Identify which cell holds the provided text, then report its [x, y] central coordinate. 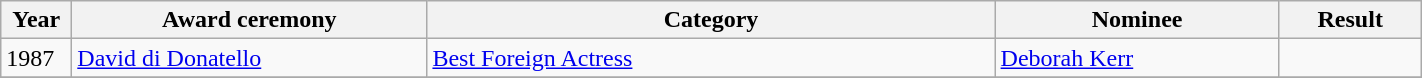
David di Donatello [250, 58]
Category [711, 20]
Year [36, 20]
Result [1350, 20]
Best Foreign Actress [711, 58]
Deborah Kerr [1137, 58]
Nominee [1137, 20]
1987 [36, 58]
Award ceremony [250, 20]
